Identify which cell holds the provided text, then report its (x, y) central coordinate. 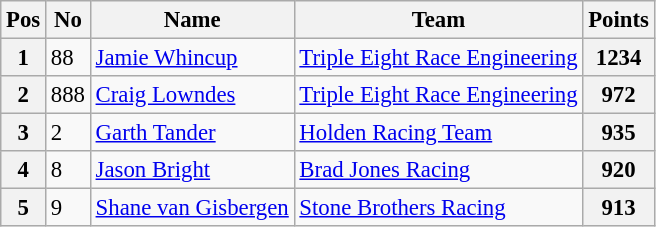
Pos (24, 20)
913 (618, 208)
9 (68, 208)
Holden Racing Team (438, 133)
Stone Brothers Racing (438, 208)
Brad Jones Racing (438, 170)
Team (438, 20)
Jason Bright (192, 170)
972 (618, 95)
920 (618, 170)
Name (192, 20)
Jamie Whincup (192, 58)
4 (24, 170)
935 (618, 133)
88 (68, 58)
5 (24, 208)
8 (68, 170)
3 (24, 133)
Shane van Gisbergen (192, 208)
888 (68, 95)
1 (24, 58)
Garth Tander (192, 133)
Craig Lowndes (192, 95)
1234 (618, 58)
Points (618, 20)
No (68, 20)
